Identify which cell holds the provided text, then report its (X, Y) central coordinate. 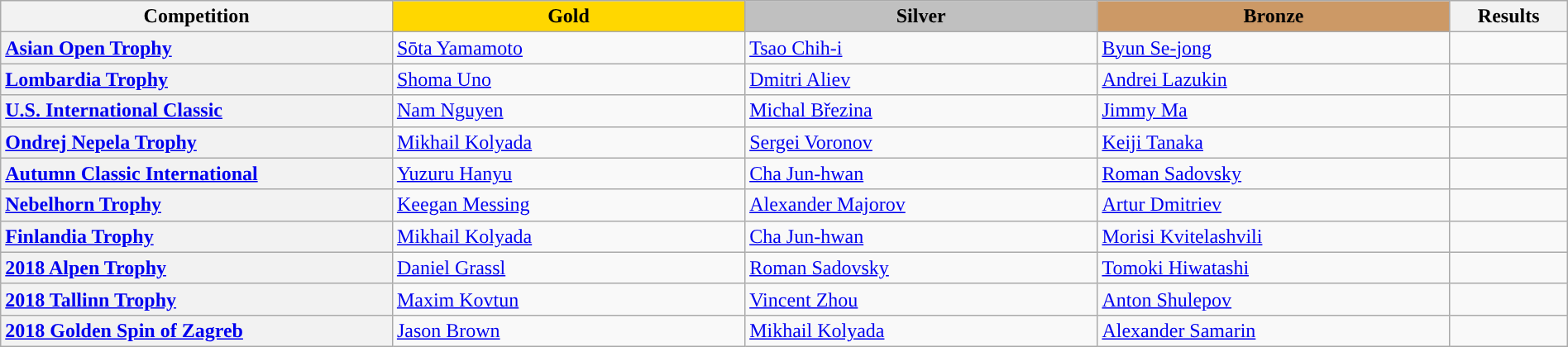
Finlandia Trophy (197, 236)
Autumn Classic International (197, 173)
Dmitri Aliev (921, 79)
Anton Shulepov (1274, 299)
Byun Se-jong (1274, 48)
Maxim Kovtun (568, 299)
Asian Open Trophy (197, 48)
Tsao Chih-i (921, 48)
Nebelhorn Trophy (197, 205)
Silver (921, 17)
Alexander Majorov (921, 205)
Nam Nguyen (568, 111)
Vincent Zhou (921, 299)
Sōta Yamamoto (568, 48)
2018 Tallinn Trophy (197, 299)
2018 Golden Spin of Zagreb (197, 330)
Alexander Samarin (1274, 330)
2018 Alpen Trophy (197, 268)
Results (1508, 17)
Lombardia Trophy (197, 79)
Jimmy Ma (1274, 111)
Gold (568, 17)
Yuzuru Hanyu (568, 173)
Jason Brown (568, 330)
Shoma Uno (568, 79)
Keiji Tanaka (1274, 142)
Artur Dmitriev (1274, 205)
Michal Březina (921, 111)
Daniel Grassl (568, 268)
U.S. International Classic (197, 111)
Keegan Messing (568, 205)
Bronze (1274, 17)
Ondrej Nepela Trophy (197, 142)
Sergei Voronov (921, 142)
Competition (197, 17)
Tomoki Hiwatashi (1274, 268)
Morisi Kvitelashvili (1274, 236)
Andrei Lazukin (1274, 79)
